Capture the cell that displays the provided text and extract its (x, y) central coordinate. 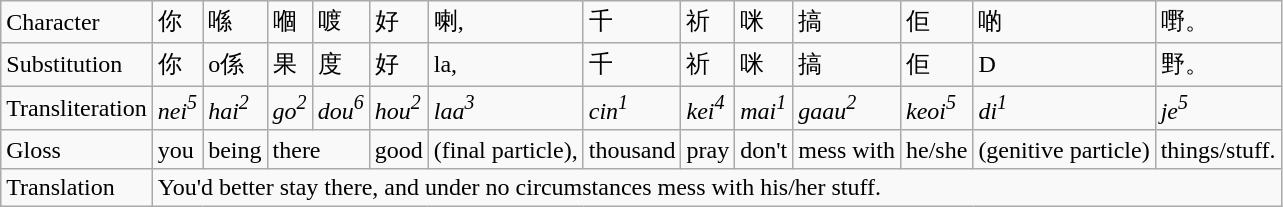
喺 (235, 22)
je5 (1218, 108)
度 (340, 64)
thousand (632, 149)
di1 (1064, 108)
mai1 (764, 108)
hou2 (398, 108)
la, (506, 64)
嘢。 (1218, 22)
喥 (340, 22)
kei4 (708, 108)
he/she (936, 149)
hai2 (235, 108)
don't (764, 149)
(final particle), (506, 149)
cin1 (632, 108)
nei5 (177, 108)
keoi5 (936, 108)
Translation (77, 187)
good (398, 149)
(genitive particle) (1064, 149)
Transliteration (77, 108)
Gloss (77, 149)
You'd better stay there, and under no circumstances mess with his/her stuff. (716, 187)
dou6 (340, 108)
野。 (1218, 64)
啲 (1064, 22)
Substitution (77, 64)
Character (77, 22)
things/stuff. (1218, 149)
gaau2 (847, 108)
喇, (506, 22)
嗰 (290, 22)
o係 (235, 64)
laa3 (506, 108)
果 (290, 64)
D (1064, 64)
mess with (847, 149)
pray (708, 149)
there (318, 149)
go2 (290, 108)
you (177, 149)
being (235, 149)
